Provide the [x, y] coordinate of the cell's center where the given text is located.  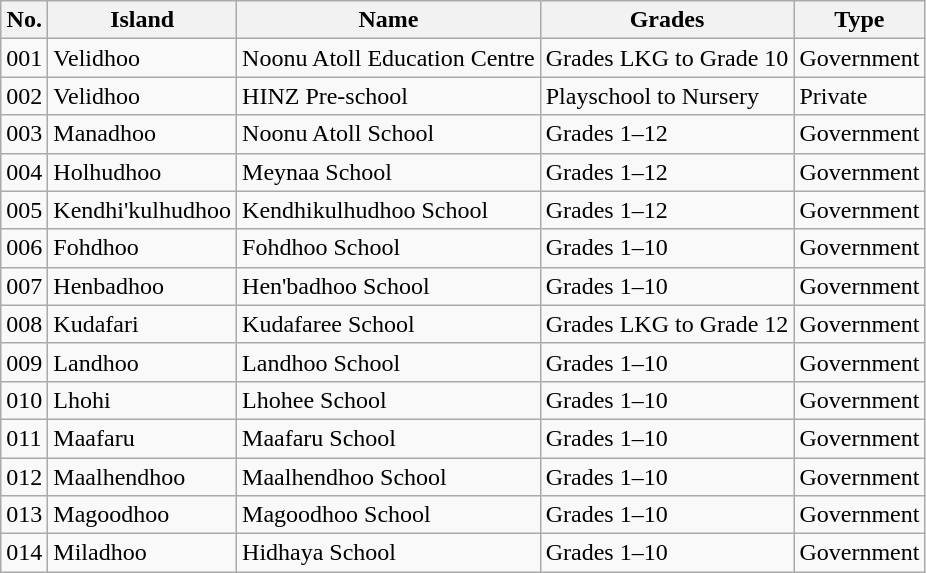
HINZ Pre-school [389, 96]
009 [24, 362]
Lhohee School [389, 400]
Kendhi'kulhudhoo [142, 210]
004 [24, 172]
Magoodhoo [142, 515]
Manadhoo [142, 134]
002 [24, 96]
Grades [667, 20]
001 [24, 58]
Maafaru School [389, 438]
Kudafari [142, 324]
Holhudhoo [142, 172]
Private [860, 96]
Kendhikulhudhoo School [389, 210]
Grades LKG to Grade 10 [667, 58]
013 [24, 515]
010 [24, 400]
Maafaru [142, 438]
Name [389, 20]
011 [24, 438]
Grades LKG to Grade 12 [667, 324]
Maalhendhoo [142, 477]
Noonu Atoll Education Centre [389, 58]
Lhohi [142, 400]
Landhoo [142, 362]
Miladhoo [142, 553]
Magoodhoo School [389, 515]
008 [24, 324]
005 [24, 210]
Fohdhoo [142, 248]
Meynaa School [389, 172]
012 [24, 477]
Hidhaya School [389, 553]
Kudafaree School [389, 324]
Henbadhoo [142, 286]
014 [24, 553]
Island [142, 20]
Landhoo School [389, 362]
006 [24, 248]
007 [24, 286]
Noonu Atoll School [389, 134]
Fohdhoo School [389, 248]
003 [24, 134]
Maalhendhoo School [389, 477]
Type [860, 20]
Playschool to Nursery [667, 96]
Hen'badhoo School [389, 286]
No. [24, 20]
